Locate the cell with the specified text and output its (x, y) center coordinate. 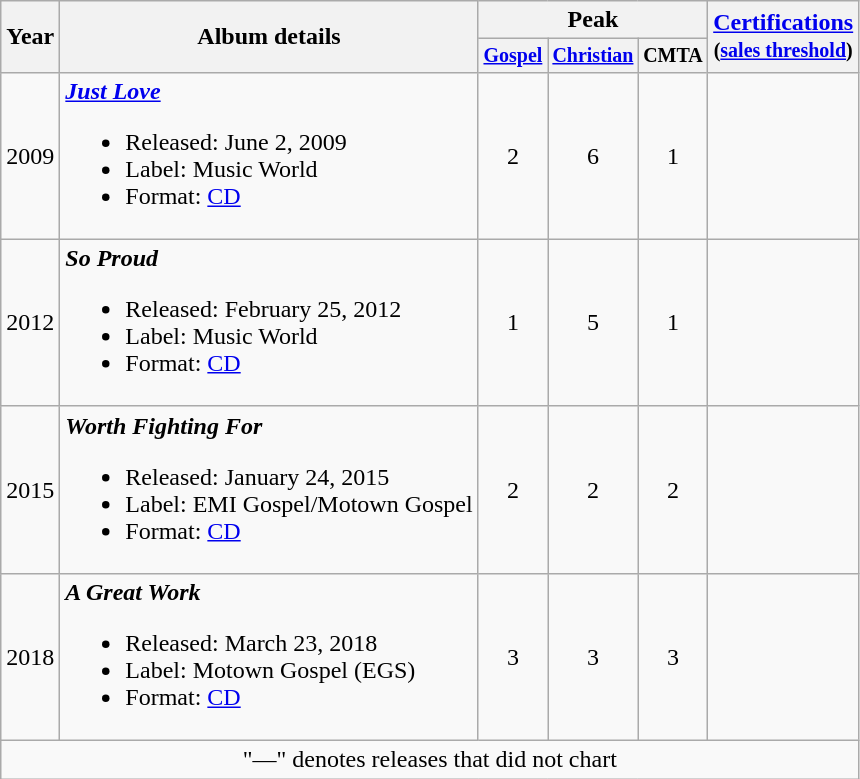
CMTA (672, 56)
Worth Fighting ForReleased: January 24, 2015Label: EMI Gospel/Motown GospelFormat: CD (269, 490)
Peak (593, 20)
Christian (594, 56)
"—" denotes releases that did not chart (430, 760)
Certifications(sales threshold) (784, 37)
Gospel (512, 56)
5 (594, 322)
2018 (30, 656)
2015 (30, 490)
2012 (30, 322)
2009 (30, 156)
6 (594, 156)
A Great WorkReleased: March 23, 2018Label: Motown Gospel (EGS)Format: CD (269, 656)
Just LoveReleased: June 2, 2009Label: Music WorldFormat: CD (269, 156)
Album details (269, 37)
So ProudReleased: February 25, 2012Label: Music WorldFormat: CD (269, 322)
Year (30, 37)
